Provide the (X, Y) coordinate of the cell's center where the given text is located.  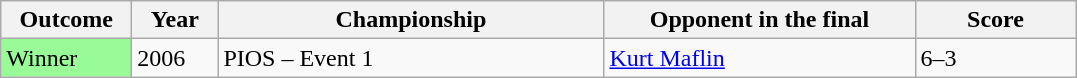
Score (996, 20)
PIOS – Event 1 (411, 58)
Opponent in the final (760, 20)
Kurt Maflin (760, 58)
Winner (66, 58)
Year (175, 20)
2006 (175, 58)
6–3 (996, 58)
Championship (411, 20)
Outcome (66, 20)
